Output the (X, Y) coordinate of the center of the cell containing the given text.  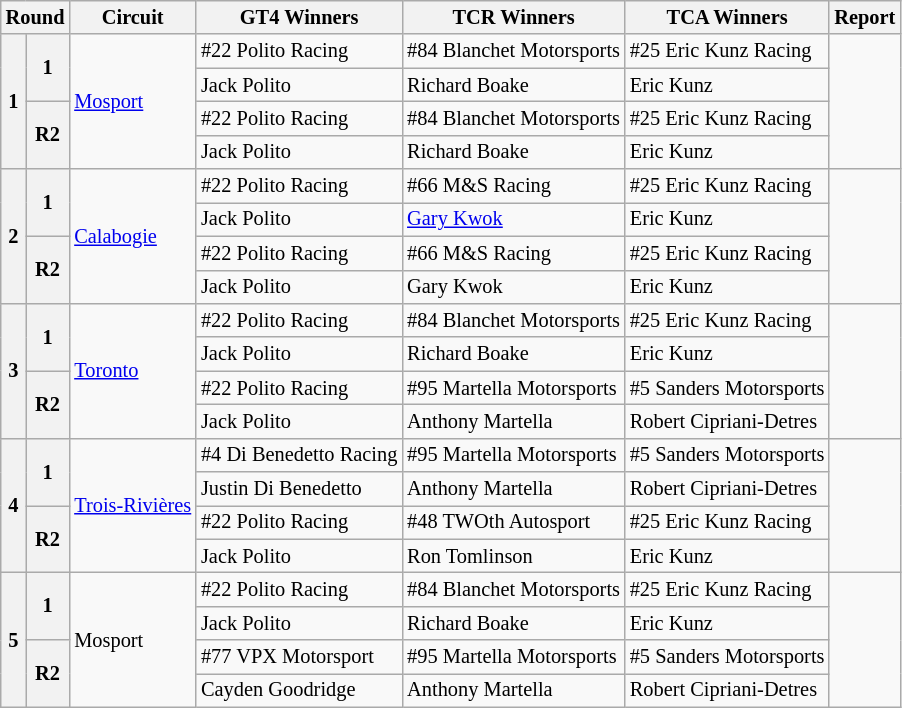
Round (36, 17)
#4 Di Benedetto Racing (299, 455)
Justin Di Benedetto (299, 489)
TCA Winners (728, 17)
#48 TWOth Autosport (514, 522)
Circuit (132, 17)
Report (864, 17)
Toronto (132, 370)
4 (14, 506)
Calabogie (132, 236)
2 (14, 236)
TCR Winners (514, 17)
Trois-Rivières (132, 506)
#77 VPX Motorsport (299, 657)
5 (14, 640)
3 (14, 370)
GT4 Winners (299, 17)
Cayden Goodridge (299, 690)
Ron Tomlinson (514, 556)
